Scan for the cell matching the given text and deliver its (x, y) coordinate at center. 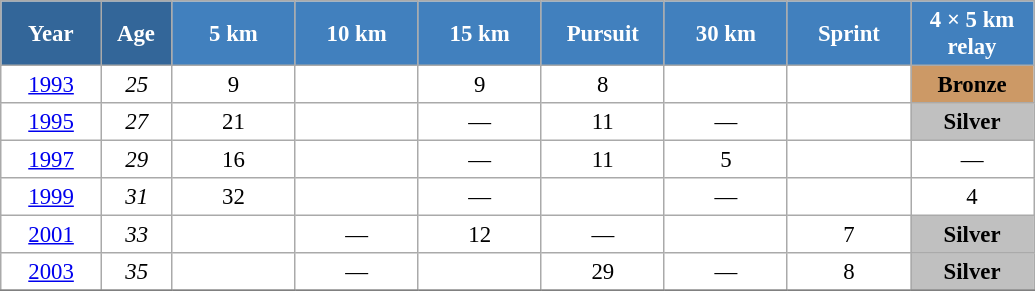
Pursuit (602, 34)
1999 (52, 197)
5 (726, 160)
4 (972, 197)
5 km (234, 34)
8 (602, 85)
Sprint (848, 34)
Year (52, 34)
32 (234, 197)
1997 (52, 160)
12 (480, 235)
Bronze (972, 85)
33 (136, 235)
Age (136, 34)
30 km (726, 34)
16 (234, 160)
25 (136, 85)
10 km (356, 34)
15 km (480, 34)
29 (136, 160)
21 (234, 122)
1993 (52, 85)
4 × 5 km relay (972, 34)
2001 (52, 235)
7 (848, 235)
1995 (52, 122)
31 (136, 197)
27 (136, 122)
